Return the (X, Y) coordinate for the center point of the cell that contains the specified text.  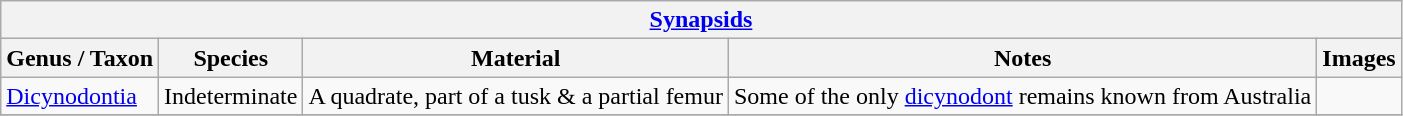
Genus / Taxon (80, 58)
Species (231, 58)
Images (1359, 58)
Indeterminate (231, 96)
Dicynodontia (80, 96)
Some of the only dicynodont remains known from Australia (1022, 96)
Notes (1022, 58)
Synapsids (701, 20)
A quadrate, part of a tusk & a partial femur (516, 96)
Material (516, 58)
